From the cell containing the given text, extract its center point as (X, Y) coordinate. 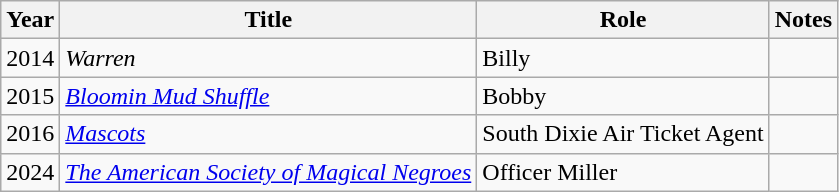
Warren (268, 58)
The American Society of Magical Negroes (268, 172)
Mascots (268, 134)
Title (268, 20)
Bloomin Mud Shuffle (268, 96)
2016 (30, 134)
Bobby (623, 96)
South Dixie Air Ticket Agent (623, 134)
Notes (803, 20)
Officer Miller (623, 172)
2014 (30, 58)
Year (30, 20)
2015 (30, 96)
Billy (623, 58)
Role (623, 20)
2024 (30, 172)
